Pinpoint the cell where the given text exists, returning its [X, Y] midpoint coordinate. 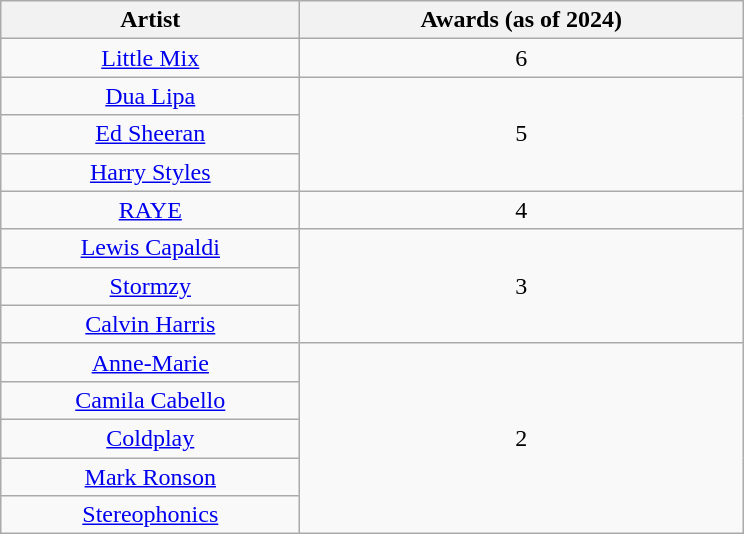
Artist [150, 20]
Little Mix [150, 58]
5 [522, 134]
Lewis Capaldi [150, 248]
Stereophonics [150, 515]
4 [522, 210]
3 [522, 286]
Harry Styles [150, 172]
Stormzy [150, 286]
RAYE [150, 210]
Calvin Harris [150, 324]
Mark Ronson [150, 477]
Dua Lipa [150, 96]
2 [522, 438]
Camila Cabello [150, 400]
Anne-Marie [150, 362]
Coldplay [150, 438]
6 [522, 58]
Ed Sheeran [150, 134]
Awards (as of 2024) [522, 20]
